Provide the [x, y] coordinate of the cell's center where the given text is located.  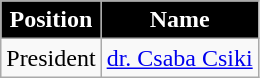
Name [180, 20]
Position [51, 20]
dr. Csaba Csiki [180, 58]
President [51, 58]
